Capture the cell that displays the provided text and extract its [X, Y] central coordinate. 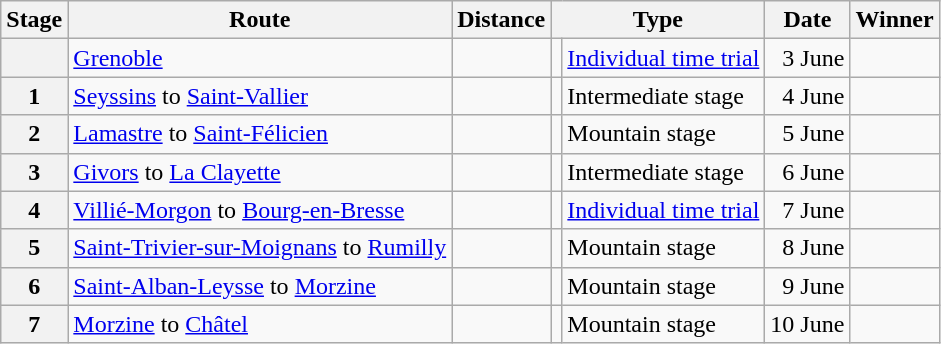
3 [34, 172]
Type [658, 20]
10 June [808, 324]
3 June [808, 58]
Lamastre to Saint-Félicien [260, 134]
Distance [502, 20]
4 [34, 210]
Saint-Alban-Leysse to Morzine [260, 286]
7 [34, 324]
Grenoble [260, 58]
Winner [894, 20]
Saint-Trivier-sur-Moignans to Rumilly [260, 248]
2 [34, 134]
5 June [808, 134]
4 June [808, 96]
Villié-Morgon to Bourg-en-Bresse [260, 210]
Seyssins to Saint-Vallier [260, 96]
6 June [808, 172]
Morzine to Châtel [260, 324]
Route [260, 20]
Stage [34, 20]
6 [34, 286]
9 June [808, 286]
8 June [808, 248]
7 June [808, 210]
Givors to La Clayette [260, 172]
5 [34, 248]
Date [808, 20]
1 [34, 96]
